Provide the [x, y] coordinate of the cell's center where the given text is located.  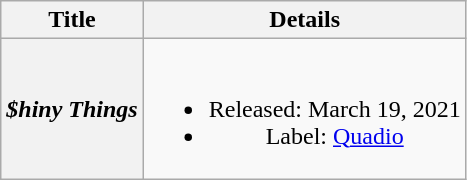
Released: March 19, 2021Label: Quadio [304, 109]
Details [304, 20]
$hiny Things [72, 109]
Title [72, 20]
